From the cell containing the given text, extract its center point as (x, y) coordinate. 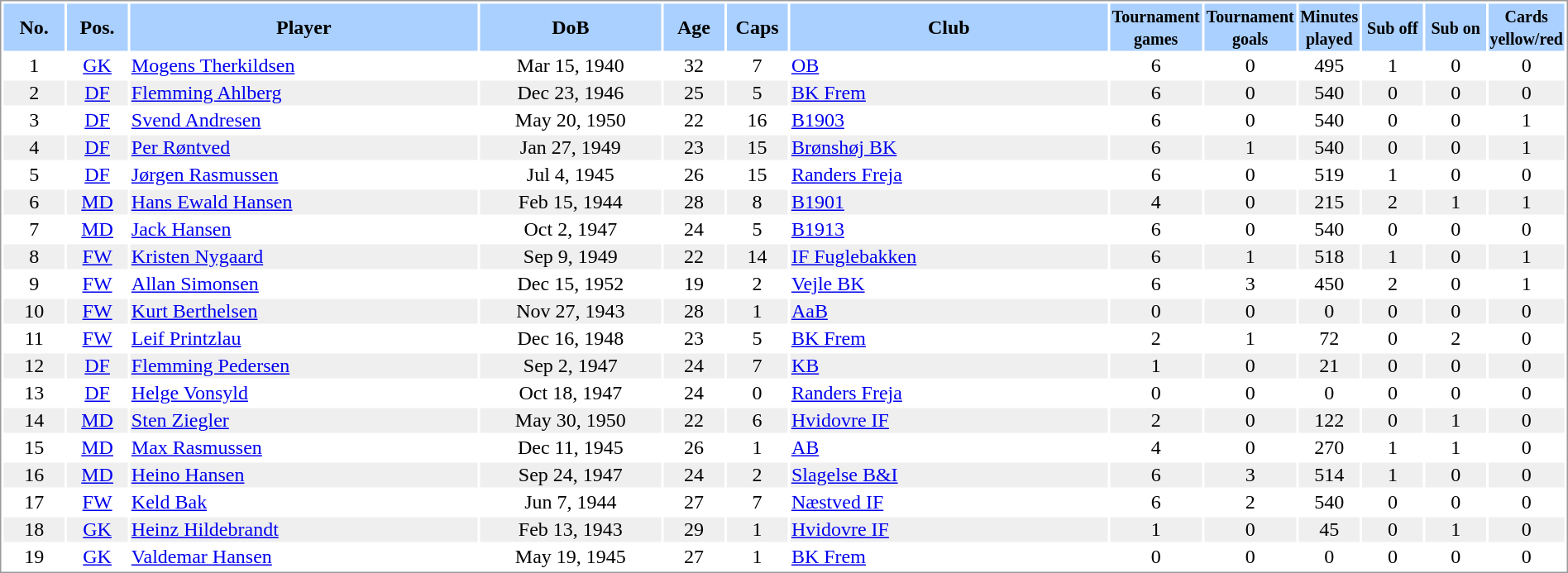
AB (949, 447)
IF Fuglebakken (949, 257)
Dec 23, 1946 (571, 93)
May 30, 1950 (571, 421)
514 (1329, 475)
May 20, 1950 (571, 120)
Sub off (1393, 26)
Dec 11, 1945 (571, 447)
11 (33, 338)
518 (1329, 257)
Helge Vonsyld (304, 393)
Player (304, 26)
Kristen Nygaard (304, 257)
Jack Hansen (304, 229)
Club (949, 26)
Jun 7, 1944 (571, 502)
KB (949, 366)
Sep 9, 1949 (571, 257)
18 (33, 530)
Oct 2, 1947 (571, 229)
Vejle BK (949, 284)
May 19, 1945 (571, 556)
12 (33, 366)
Jørgen Rasmussen (304, 174)
Keld Bak (304, 502)
Svend Andresen (304, 120)
Age (693, 26)
B1903 (949, 120)
270 (1329, 447)
Tournamentgames (1156, 26)
AaB (949, 312)
122 (1329, 421)
9 (33, 284)
No. (33, 26)
17 (33, 502)
Max Rasmussen (304, 447)
Dec 16, 1948 (571, 338)
Mogens Therkildsen (304, 65)
Caps (758, 26)
Dec 15, 1952 (571, 284)
Jul 4, 1945 (571, 174)
Pos. (98, 26)
Oct 18, 1947 (571, 393)
13 (33, 393)
Hans Ewald Hansen (304, 203)
Feb 13, 1943 (571, 530)
Jan 27, 1949 (571, 148)
10 (33, 312)
Minutesplayed (1329, 26)
519 (1329, 174)
Per Røntved (304, 148)
32 (693, 65)
29 (693, 530)
Tournamentgoals (1250, 26)
450 (1329, 284)
Mar 15, 1940 (571, 65)
Sub on (1456, 26)
DoB (571, 26)
Næstved IF (949, 502)
Flemming Pedersen (304, 366)
Heino Hansen (304, 475)
495 (1329, 65)
25 (693, 93)
Slagelse B&I (949, 475)
Brønshøj BK (949, 148)
Nov 27, 1943 (571, 312)
Flemming Ahlberg (304, 93)
OB (949, 65)
Valdemar Hansen (304, 556)
Heinz Hildebrandt (304, 530)
B1901 (949, 203)
45 (1329, 530)
Feb 15, 1944 (571, 203)
Sten Ziegler (304, 421)
Leif Printzlau (304, 338)
Kurt Berthelsen (304, 312)
Allan Simonsen (304, 284)
Sep 2, 1947 (571, 366)
72 (1329, 338)
B1913 (949, 229)
215 (1329, 203)
Cardsyellow/red (1527, 26)
Sep 24, 1947 (571, 475)
21 (1329, 366)
